Find where the given text appears and provide that cell's center as [X, Y] coordinate. 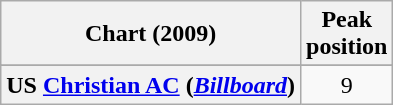
Peakposition [347, 34]
9 [347, 85]
Chart (2009) [151, 34]
US Christian AC (Billboard) [151, 85]
